Extract the (X, Y) coordinate from the center of the cell holding the provided text.  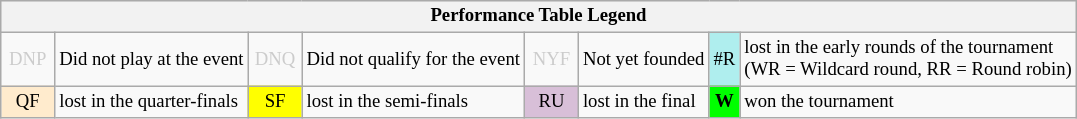
won the tournament (908, 102)
lost in the semi-finals (413, 102)
DNQ (275, 60)
Did not qualify for the event (413, 60)
Performance Table Legend (538, 16)
Did not play at the event (152, 60)
lost in the final (643, 102)
lost in the early rounds of the tournament(WR = Wildcard round, RR = Round robin) (908, 60)
DNP (28, 60)
RU (551, 102)
SF (275, 102)
NYF (551, 60)
#R (724, 60)
Not yet founded (643, 60)
lost in the quarter-finals (152, 102)
QF (28, 102)
W (724, 102)
